Output the (x, y) coordinate of the center of the cell containing the given text.  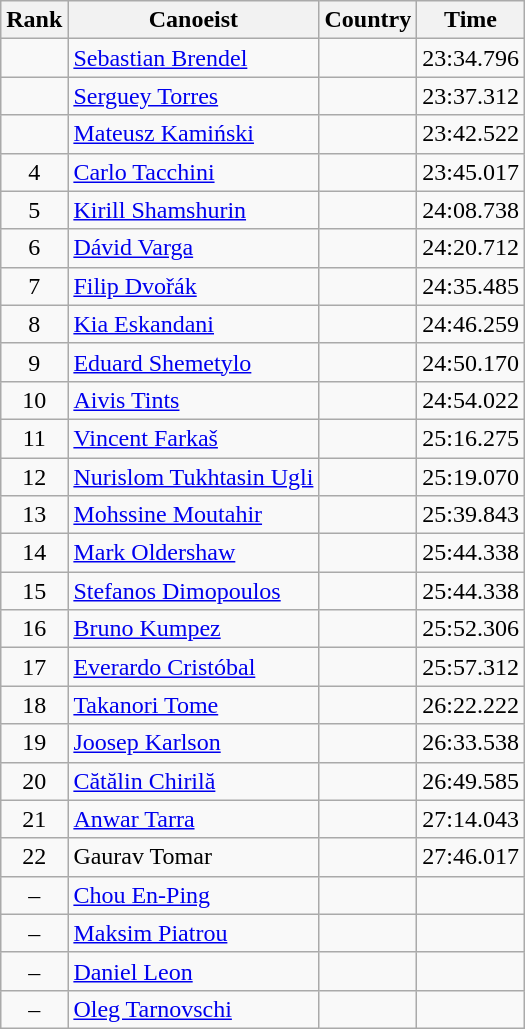
22 (34, 857)
11 (34, 438)
23:45.017 (471, 172)
24:08.738 (471, 210)
6 (34, 248)
26:22.222 (471, 705)
8 (34, 324)
Country (368, 20)
9 (34, 362)
13 (34, 515)
Daniel Leon (194, 971)
Time (471, 20)
Eduard Shemetylo (194, 362)
24:54.022 (471, 400)
27:46.017 (471, 857)
Nurislom Tukhtasin Ugli (194, 477)
23:34.796 (471, 58)
14 (34, 553)
Anwar Tarra (194, 819)
19 (34, 743)
24:50.170 (471, 362)
25:39.843 (471, 515)
Mateusz Kamiński (194, 134)
23:37.312 (471, 96)
Sebastian Brendel (194, 58)
Canoeist (194, 20)
15 (34, 591)
Joosep Karlson (194, 743)
Kirill Shamshurin (194, 210)
Everardo Cristóbal (194, 667)
25:19.070 (471, 477)
Mohssine Moutahir (194, 515)
Maksim Piatrou (194, 933)
Cătălin Chirilă (194, 781)
12 (34, 477)
24:35.485 (471, 286)
Vincent Farkaš (194, 438)
21 (34, 819)
Rank (34, 20)
Oleg Tarnovschi (194, 1009)
18 (34, 705)
Serguey Torres (194, 96)
25:52.306 (471, 629)
Gaurav Tomar (194, 857)
Filip Dvořák (194, 286)
5 (34, 210)
10 (34, 400)
27:14.043 (471, 819)
25:16.275 (471, 438)
17 (34, 667)
Mark Oldershaw (194, 553)
20 (34, 781)
Dávid Varga (194, 248)
26:33.538 (471, 743)
24:46.259 (471, 324)
24:20.712 (471, 248)
Takanori Tome (194, 705)
Bruno Kumpez (194, 629)
Stefanos Dimopoulos (194, 591)
Aivis Tints (194, 400)
Carlo Tacchini (194, 172)
25:57.312 (471, 667)
23:42.522 (471, 134)
Chou En-Ping (194, 895)
26:49.585 (471, 781)
4 (34, 172)
Kia Eskandani (194, 324)
7 (34, 286)
16 (34, 629)
